Capture the cell that displays the provided text and extract its [x, y] central coordinate. 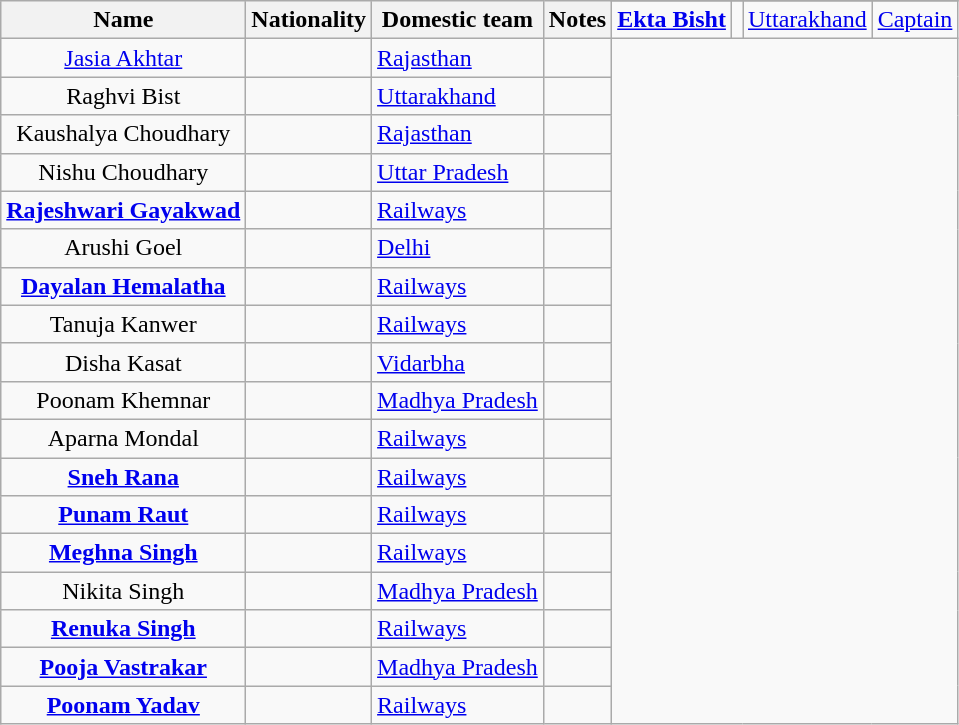
Uttar Pradesh [458, 172]
Kaushalya Choudhary [124, 134]
Nishu Choudhary [124, 172]
Jasia Akhtar [124, 58]
Poonam Yadav [124, 705]
Dayalan Hemalatha [124, 286]
Name [124, 20]
Renuka Singh [124, 629]
Punam Raut [124, 515]
Vidarbha [458, 362]
Nikita Singh [124, 591]
Meghna Singh [124, 553]
Domestic team [458, 20]
Disha Kasat [124, 362]
Delhi [458, 248]
Sneh Rana [124, 477]
Pooja Vastrakar [124, 667]
Poonam Khemnar [124, 400]
Arushi Goel [124, 248]
Raghvi Bist [124, 96]
Ekta Bisht [672, 20]
Nationality [309, 20]
Notes [577, 20]
Aparna Mondal [124, 438]
Tanuja Kanwer [124, 324]
Captain [915, 20]
Rajeshwari Gayakwad [124, 210]
